Return [X, Y] of the center of cell containing provided text 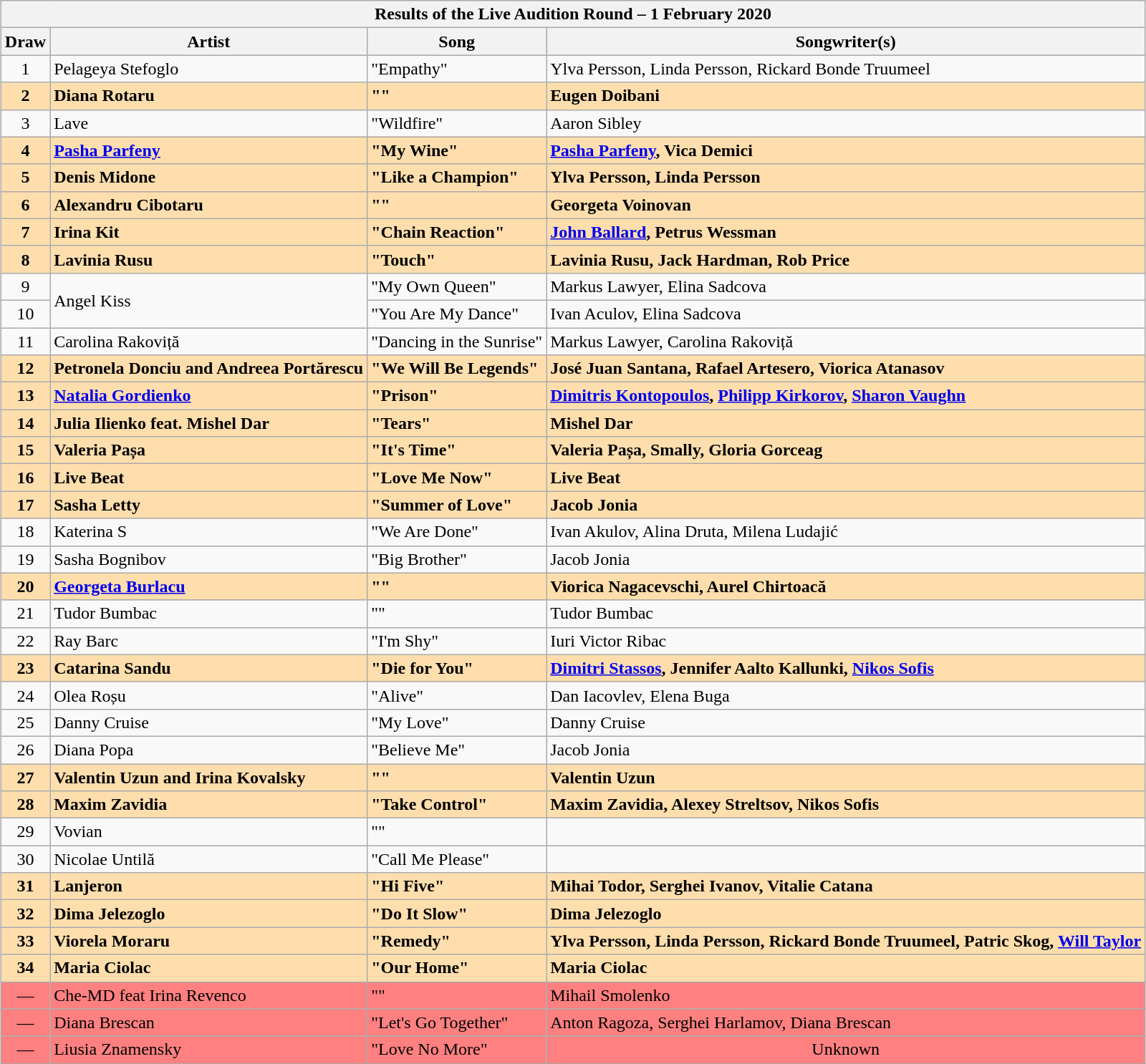
"Die for You" [457, 668]
Georgeta Burlacu [209, 586]
Maxim Zavidia [209, 805]
"Believe Me" [457, 750]
Pelageya Stefoglo [209, 69]
Che-MD feat Irina Revenco [209, 995]
"Summer of Love" [457, 505]
16 [25, 478]
Diana Brescan [209, 1022]
15 [25, 450]
Diana Rotaru [209, 96]
Markus Lawyer, Carolina Rakoviță [846, 342]
"Take Control" [457, 805]
"You Are My Dance" [457, 314]
Ylva Persson, Linda Persson, Rickard Bonde Truumeel [846, 69]
Olea Roșu [209, 695]
Pasha Parfeny [209, 150]
28 [25, 805]
Sasha Bognibov [209, 559]
26 [25, 750]
Viorela Moraru [209, 941]
24 [25, 695]
"Do It Slow" [457, 914]
"Prison" [457, 396]
"I'm Shy" [457, 641]
Ray Barc [209, 641]
Lave [209, 123]
Katerina S [209, 532]
18 [25, 532]
Draw [25, 42]
"Dancing in the Sunrise" [457, 342]
"Remedy" [457, 941]
7 [25, 232]
11 [25, 342]
13 [25, 396]
Denis Midone [209, 178]
Ivan Aculov, Elina Sadcova [846, 314]
Songwriter(s) [846, 42]
Carolina Rakoviță [209, 342]
Maxim Zavidia, Alexey Streltsov, Nikos Sofis [846, 805]
6 [25, 205]
"We Are Done" [457, 532]
Mishel Dar [846, 423]
"Let's Go Together" [457, 1022]
Catarina Sandu [209, 668]
Viorica Nagacevschi, Aurel Chirtoacă [846, 586]
Iuri Victor Ribac [846, 641]
"My Love" [457, 722]
25 [25, 722]
2 [25, 96]
32 [25, 914]
"Our Home" [457, 968]
20 [25, 586]
Petronela Donciu and Andreea Portărescu [209, 369]
Artist [209, 42]
"My Own Queen" [457, 286]
Ylva Persson, Linda Persson [846, 178]
10 [25, 314]
8 [25, 259]
Mihai Todor, Serghei Ivanov, Vitalie Catana [846, 886]
21 [25, 614]
José Juan Santana, Rafael Artesero, Viorica Atanasov [846, 369]
Alexandru Cibotaru [209, 205]
9 [25, 286]
"Wildfire" [457, 123]
4 [25, 150]
"Chain Reaction" [457, 232]
"Like a Champion" [457, 178]
Dimitris Kontopoulos, Philipp Kirkorov, Sharon Vaughn [846, 396]
Sasha Letty [209, 505]
"Tears" [457, 423]
Eugen Doibani [846, 96]
Dan Iacovlev, Elena Buga [846, 695]
Mihail Smolenko [846, 995]
5 [25, 178]
Nicolae Untilă [209, 859]
Markus Lawyer, Elina Sadcova [846, 286]
Lavinia Rusu [209, 259]
31 [25, 886]
Valeria Pașa, Smally, Gloria Gorceag [846, 450]
Liusia Znamensky [209, 1050]
1 [25, 69]
Valeria Pașa [209, 450]
Ivan Akulov, Alina Druta, Milena Ludajić [846, 532]
29 [25, 832]
Unknown [846, 1050]
33 [25, 941]
Song [457, 42]
27 [25, 777]
"Big Brother" [457, 559]
3 [25, 123]
Julia Ilienko feat. Mishel Dar [209, 423]
Vovian [209, 832]
Anton Ragoza, Serghei Harlamov, Diana Brescan [846, 1022]
"Love No More" [457, 1050]
Lanjeron [209, 886]
John Ballard, Petrus Wessman [846, 232]
23 [25, 668]
12 [25, 369]
"Hi Five" [457, 886]
"Call Me Please" [457, 859]
"We Will Be Legends" [457, 369]
Ylva Persson, Linda Persson, Rickard Bonde Truumeel, Patric Skog, Will Taylor [846, 941]
Valentin Uzun [846, 777]
"My Wine" [457, 150]
Dimitri Stassos, Jennifer Aalto Kallunki, Nikos Sofis [846, 668]
22 [25, 641]
30 [25, 859]
"Alive" [457, 695]
Georgeta Voinovan [846, 205]
Pasha Parfeny, Vica Demici [846, 150]
19 [25, 559]
"Empathy" [457, 69]
Lavinia Rusu, Jack Hardman, Rob Price [846, 259]
"It's Time" [457, 450]
17 [25, 505]
"Touch" [457, 259]
Natalia Gordienko [209, 396]
Valentin Uzun and Irina Kovalsky [209, 777]
Angel Kiss [209, 300]
34 [25, 968]
"Love Me Now" [457, 478]
Results of the Live Audition Round – 1 February 2020 [573, 14]
Aaron Sibley [846, 123]
14 [25, 423]
Diana Popa [209, 750]
Irina Kit [209, 232]
